Extract the (X, Y) coordinate from the center of the cell holding the provided text.  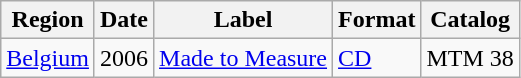
Catalog (470, 20)
2006 (124, 58)
Belgium (48, 58)
MTM 38 (470, 58)
Made to Measure (244, 58)
Date (124, 20)
Region (48, 20)
CD (377, 58)
Label (244, 20)
Format (377, 20)
